Extract the (x, y) coordinate from the center of the cell holding the provided text.  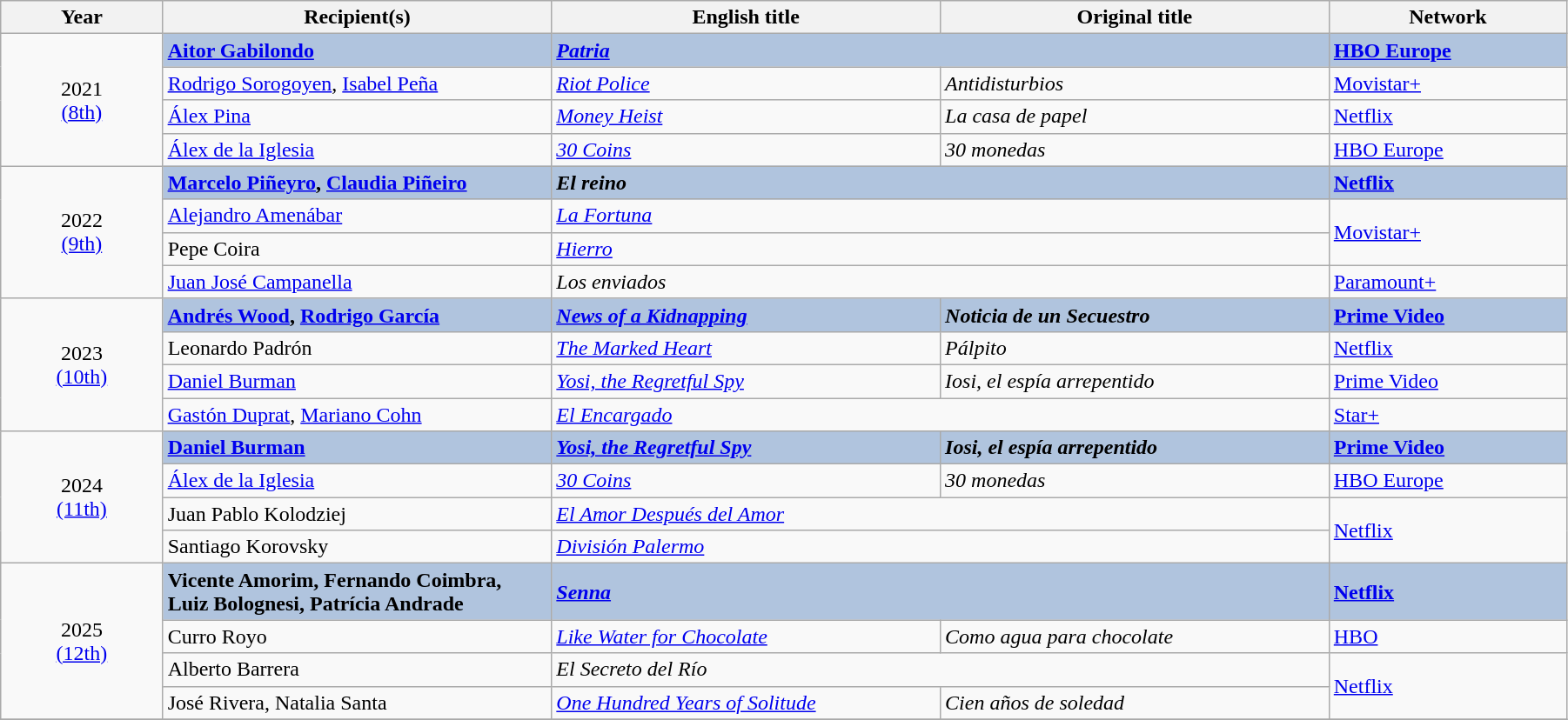
Curro Royo (357, 637)
Juan José Campanella (357, 282)
2021(8th) (82, 100)
2023(10th) (82, 364)
Antidisturbios (1135, 83)
Rodrigo Sorogoyen, Isabel Peña (357, 83)
El reino (940, 183)
One Hundred Years of Solitude (747, 703)
Vicente Amorim, Fernando Coimbra, Luiz Bolognesi, Patrícia Andrade (357, 591)
Gastón Duprat, Mariano Cohn (357, 415)
José Rivera, Natalia Santa (357, 703)
Noticia de un Secuestro (1135, 315)
Star+ (1448, 415)
Like Water for Chocolate (747, 637)
Los enviados (940, 282)
División Palermo (940, 547)
Juan Pablo Kolodziej (357, 514)
Original title (1135, 17)
Álex Pina (357, 117)
Hierro (940, 249)
Money Heist (747, 117)
2024(11th) (82, 497)
La casa de papel (1135, 117)
Santiago Korovsky (357, 547)
The Marked Heart (747, 348)
Network (1448, 17)
Pálpito (1135, 348)
Year (82, 17)
Paramount+ (1448, 282)
Cien años de soledad (1135, 703)
Como agua para chocolate (1135, 637)
HBO (1448, 637)
El Secreto del Río (940, 670)
Pepe Coira (357, 249)
Recipient(s) (357, 17)
Aitor Gabilondo (357, 50)
Andrés Wood, Rodrigo García (357, 315)
Marcelo Piñeyro, Claudia Piñeiro (357, 183)
El Amor Después del Amor (940, 514)
2025(12th) (82, 642)
Alejandro Amenábar (357, 216)
La Fortuna (940, 216)
News of a Kidnapping (747, 315)
English title (747, 17)
Leonardo Padrón (357, 348)
Patria (940, 50)
Alberto Barrera (357, 670)
2022(9th) (82, 232)
Riot Police (747, 83)
El Encargado (940, 415)
Senna (940, 591)
